From the cell containing the given text, extract its center point as [x, y] coordinate. 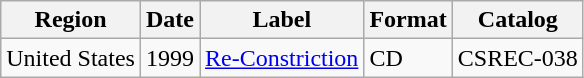
Catalog [518, 20]
United States [71, 58]
1999 [170, 58]
CSREC-038 [518, 58]
Label [282, 20]
Date [170, 20]
Format [408, 20]
CD [408, 58]
Re-Constriction [282, 58]
Region [71, 20]
